Provide the [x, y] coordinate of the cell's center where the given text is located.  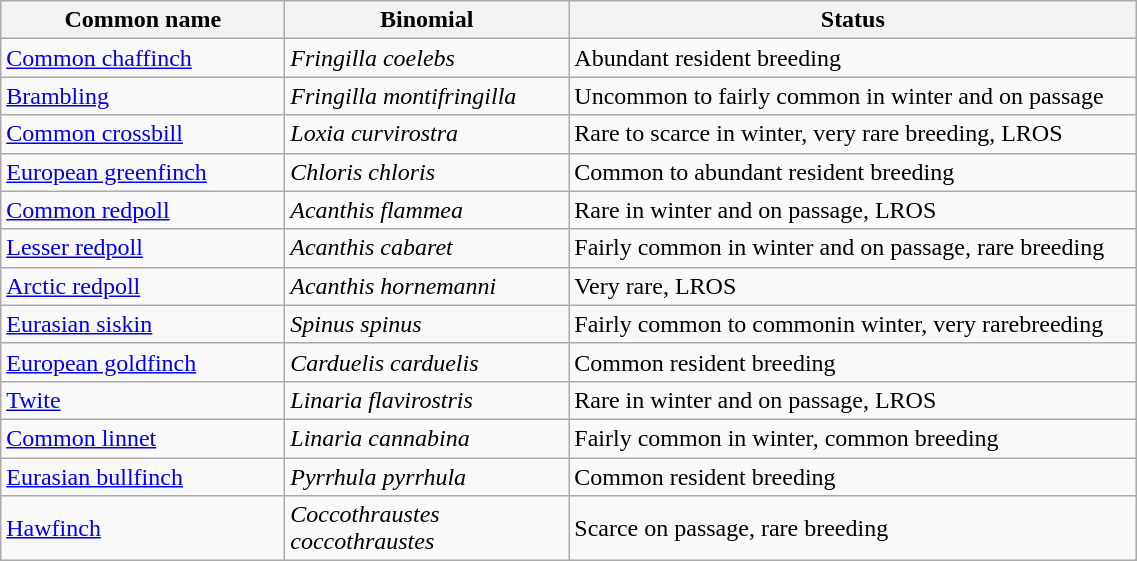
Chloris chloris [427, 172]
Fairly common in winter, common breeding [853, 438]
Carduelis carduelis [427, 362]
Coccothraustes coccothraustes [427, 528]
Linaria flavirostris [427, 400]
Hawfinch [143, 528]
Acanthis cabaret [427, 248]
European greenfinch [143, 172]
Lesser redpoll [143, 248]
Fringilla coelebs [427, 58]
European goldfinch [143, 362]
Rare to scarce in winter, very rare breeding, LROS [853, 134]
Common linnet [143, 438]
Eurasian bullfinch [143, 477]
Common chaffinch [143, 58]
Common name [143, 20]
Common to abundant resident breeding [853, 172]
Acanthis flammea [427, 210]
Spinus spinus [427, 324]
Brambling [143, 96]
Uncommon to fairly common in winter and on passage [853, 96]
Twite [143, 400]
Common crossbill [143, 134]
Loxia curvirostra [427, 134]
Very rare, LROS [853, 286]
Fairly common in winter and on passage, rare breeding [853, 248]
Common redpoll [143, 210]
Eurasian siskin [143, 324]
Status [853, 20]
Pyrrhula pyrrhula [427, 477]
Fringilla montifringilla [427, 96]
Arctic redpoll [143, 286]
Acanthis hornemanni [427, 286]
Fairly common to commonin winter, very rarebreeding [853, 324]
Binomial [427, 20]
Linaria cannabina [427, 438]
Abundant resident breeding [853, 58]
Scarce on passage, rare breeding [853, 528]
